Return the (X, Y) coordinate for the center point of the cell that contains the specified text.  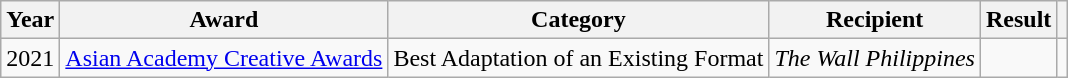
The Wall Philippines (875, 58)
Category (578, 20)
Award (224, 20)
Result (1018, 20)
Asian Academy Creative Awards (224, 58)
Year (30, 20)
Recipient (875, 20)
2021 (30, 58)
Best Adaptation of an Existing Format (578, 58)
